Pinpoint the cell where the given text exists, returning its (x, y) midpoint coordinate. 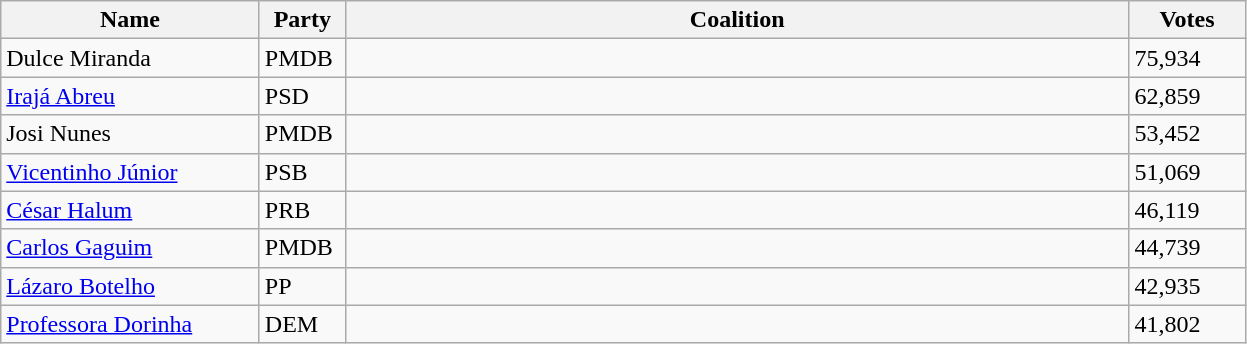
Josi Nunes (130, 134)
44,739 (1187, 248)
Carlos Gaguim (130, 248)
DEM (302, 324)
53,452 (1187, 134)
62,859 (1187, 96)
PSD (302, 96)
Dulce Miranda (130, 58)
75,934 (1187, 58)
PSB (302, 172)
PP (302, 286)
46,119 (1187, 210)
Professora Dorinha (130, 324)
51,069 (1187, 172)
Coalition (737, 20)
Irajá Abreu (130, 96)
Vicentinho Júnior (130, 172)
Name (130, 20)
Votes (1187, 20)
César Halum (130, 210)
Lázaro Botelho (130, 286)
41,802 (1187, 324)
42,935 (1187, 286)
PRB (302, 210)
Party (302, 20)
